Determine the [x, y] coordinate at the center of the cell enclosing the given text.  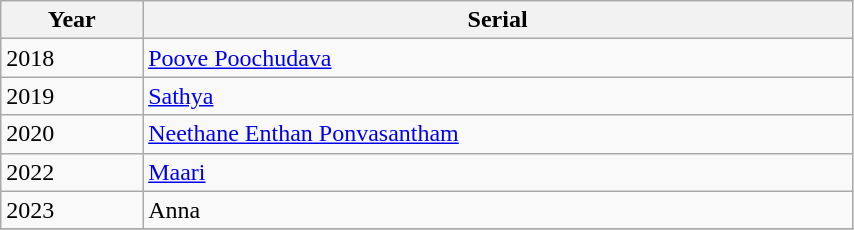
2022 [72, 172]
Poove Poochudava [498, 58]
Maari [498, 172]
Serial [498, 20]
Anna [498, 210]
Sathya [498, 96]
2018 [72, 58]
Neethane Enthan Ponvasantham [498, 134]
2023 [72, 210]
2019 [72, 96]
Year [72, 20]
2020 [72, 134]
